Search for the cell housing the specified text and yield its (X, Y) center coordinate. 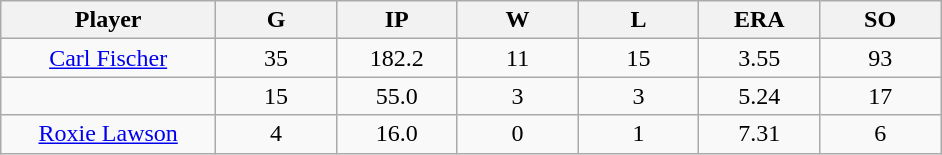
93 (880, 58)
IP (396, 20)
SO (880, 20)
Player (108, 20)
3.55 (760, 58)
7.31 (760, 134)
17 (880, 96)
5.24 (760, 96)
4 (276, 134)
182.2 (396, 58)
11 (518, 58)
Carl Fischer (108, 58)
G (276, 20)
16.0 (396, 134)
W (518, 20)
ERA (760, 20)
6 (880, 134)
1 (638, 134)
35 (276, 58)
0 (518, 134)
55.0 (396, 96)
L (638, 20)
Roxie Lawson (108, 134)
